Return (x, y) of the center of cell containing provided text 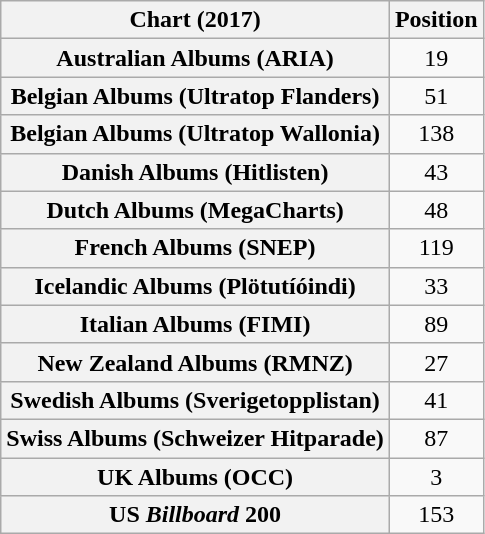
43 (436, 172)
Swedish Albums (Sverigetopplistan) (196, 400)
New Zealand Albums (RMNZ) (196, 362)
Position (436, 20)
Belgian Albums (Ultratop Flanders) (196, 96)
89 (436, 324)
19 (436, 58)
51 (436, 96)
Australian Albums (ARIA) (196, 58)
138 (436, 134)
Italian Albums (FIMI) (196, 324)
Icelandic Albums (Plötutíóindi) (196, 286)
33 (436, 286)
87 (436, 438)
Dutch Albums (MegaCharts) (196, 210)
3 (436, 477)
UK Albums (OCC) (196, 477)
Belgian Albums (Ultratop Wallonia) (196, 134)
Danish Albums (Hitlisten) (196, 172)
Swiss Albums (Schweizer Hitparade) (196, 438)
French Albums (SNEP) (196, 248)
US Billboard 200 (196, 515)
27 (436, 362)
119 (436, 248)
Chart (2017) (196, 20)
41 (436, 400)
153 (436, 515)
48 (436, 210)
